For the text-containing cell, return its midpoint in [x, y] coordinate format. 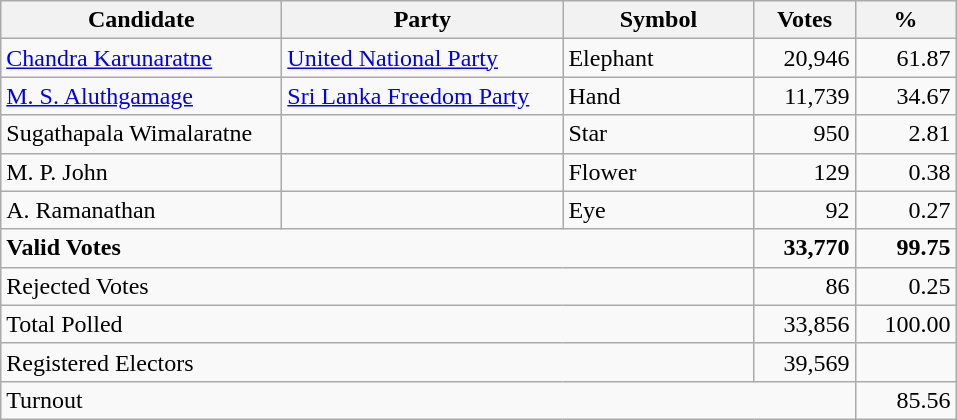
Flower [658, 172]
33,856 [804, 324]
0.38 [906, 172]
Eye [658, 210]
M. P. John [142, 172]
Hand [658, 96]
0.25 [906, 286]
Registered Electors [378, 362]
Symbol [658, 20]
Party [422, 20]
20,946 [804, 58]
86 [804, 286]
100.00 [906, 324]
% [906, 20]
39,569 [804, 362]
Chandra Karunaratne [142, 58]
Star [658, 134]
99.75 [906, 248]
Total Polled [378, 324]
950 [804, 134]
Sri Lanka Freedom Party [422, 96]
2.81 [906, 134]
Elephant [658, 58]
61.87 [906, 58]
Valid Votes [378, 248]
92 [804, 210]
A. Ramanathan [142, 210]
Candidate [142, 20]
Rejected Votes [378, 286]
11,739 [804, 96]
33,770 [804, 248]
34.67 [906, 96]
Votes [804, 20]
85.56 [906, 400]
Turnout [428, 400]
M. S. Aluthgamage [142, 96]
United National Party [422, 58]
Sugathapala Wimalaratne [142, 134]
0.27 [906, 210]
129 [804, 172]
